Return (x, y) of the center of cell containing provided text 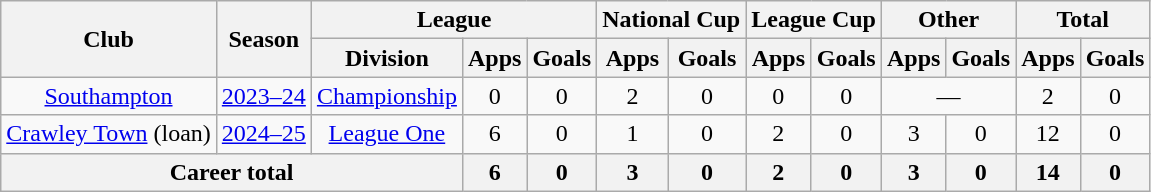
Division (386, 58)
2023–24 (264, 96)
Career total (232, 172)
League Cup (814, 20)
12 (1048, 134)
Championship (386, 96)
Southampton (109, 96)
Club (109, 39)
Season (264, 39)
Other (948, 20)
League (454, 20)
National Cup (672, 20)
— (948, 96)
2024–25 (264, 134)
1 (633, 134)
Total (1083, 20)
Crawley Town (loan) (109, 134)
14 (1048, 172)
League One (386, 134)
